Extract the [x, y] coordinate from the center of the cell holding the provided text.  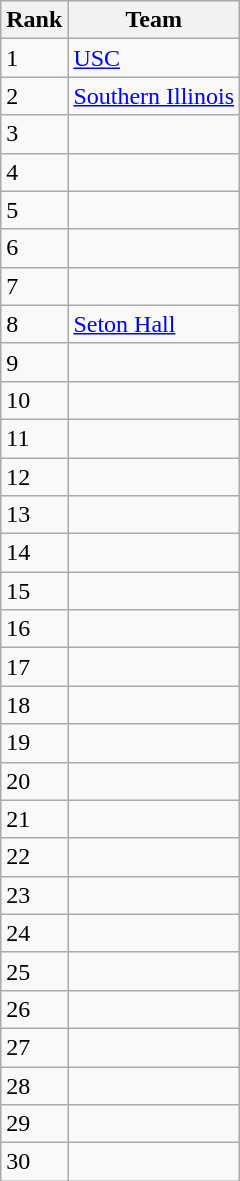
15 [34, 591]
8 [34, 324]
29 [34, 1124]
5 [34, 210]
30 [34, 1162]
Southern Illinois [154, 96]
16 [34, 629]
4 [34, 172]
26 [34, 1009]
25 [34, 971]
9 [34, 362]
22 [34, 857]
6 [34, 248]
USC [154, 58]
17 [34, 667]
20 [34, 781]
Seton Hall [154, 324]
14 [34, 553]
12 [34, 477]
28 [34, 1085]
Team [154, 20]
3 [34, 134]
1 [34, 58]
Rank [34, 20]
21 [34, 819]
11 [34, 438]
24 [34, 933]
7 [34, 286]
27 [34, 1047]
23 [34, 895]
19 [34, 743]
18 [34, 705]
10 [34, 400]
13 [34, 515]
2 [34, 96]
